Return the (x, y) coordinate for the center point of the cell that contains the specified text.  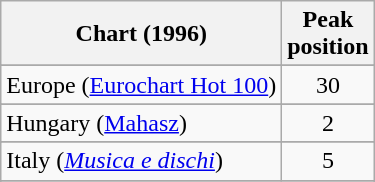
Peakposition (328, 34)
30 (328, 85)
5 (328, 161)
Hungary (Mahasz) (142, 123)
2 (328, 123)
Chart (1996) (142, 34)
Italy (Musica e dischi) (142, 161)
Europe (Eurochart Hot 100) (142, 85)
